Return [x, y] of the center of cell containing provided text 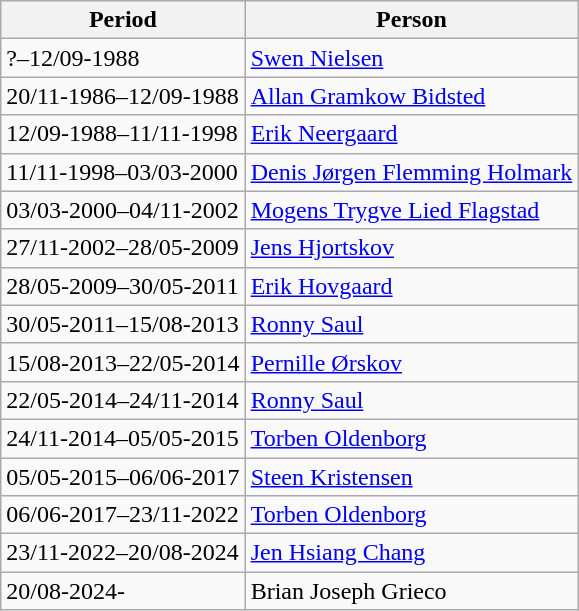
05/05-2015–06/06-2017 [123, 477]
Brian Joseph Grieco [412, 591]
Pernille Ørskov [412, 362]
Steen Kristensen [412, 477]
27/11-2002–28/05-2009 [123, 248]
Allan Gramkow Bidsted [412, 96]
Jens Hjortskov [412, 248]
11/11-1998–03/03-2000 [123, 172]
Jen Hsiang Chang [412, 553]
15/08-2013–22/05-2014 [123, 362]
06/06-2017–23/11-2022 [123, 515]
Period [123, 20]
03/03-2000–04/11-2002 [123, 210]
22/05-2014–24/11-2014 [123, 400]
28/05-2009–30/05-2011 [123, 286]
20/11-1986–12/09-1988 [123, 96]
Denis Jørgen Flemming Holmark [412, 172]
Swen Nielsen [412, 58]
Erik Neergaard [412, 134]
24/11-2014–05/05-2015 [123, 438]
20/08-2024- [123, 591]
Person [412, 20]
23/11-2022–20/08-2024 [123, 553]
Erik Hovgaard [412, 286]
Mogens Trygve Lied Flagstad [412, 210]
30/05-2011–15/08-2013 [123, 324]
12/09-1988–11/11-1998 [123, 134]
?–12/09-1988 [123, 58]
